Output the (X, Y) coordinate of the center of the cell containing the given text.  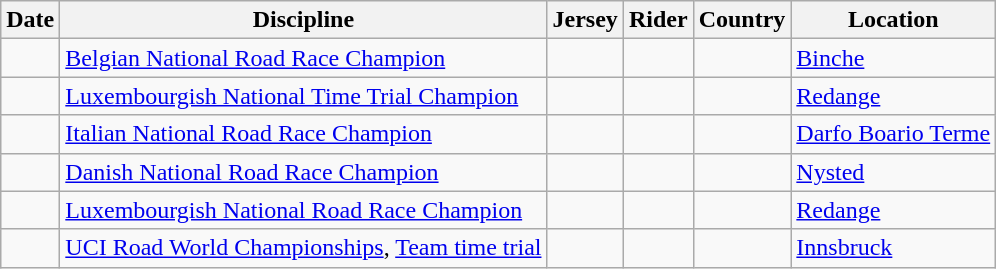
Italian National Road Race Champion (304, 134)
Binche (894, 58)
Location (894, 20)
Country (742, 20)
Discipline (304, 20)
Rider (658, 20)
Date (30, 20)
UCI Road World Championships, Team time trial (304, 248)
Luxembourgish National Road Race Champion (304, 210)
Jersey (585, 20)
Darfo Boario Terme (894, 134)
Danish National Road Race Champion (304, 172)
Nysted (894, 172)
Belgian National Road Race Champion (304, 58)
Luxembourgish National Time Trial Champion (304, 96)
Innsbruck (894, 248)
